Identify which cell holds the provided text, then report its [x, y] central coordinate. 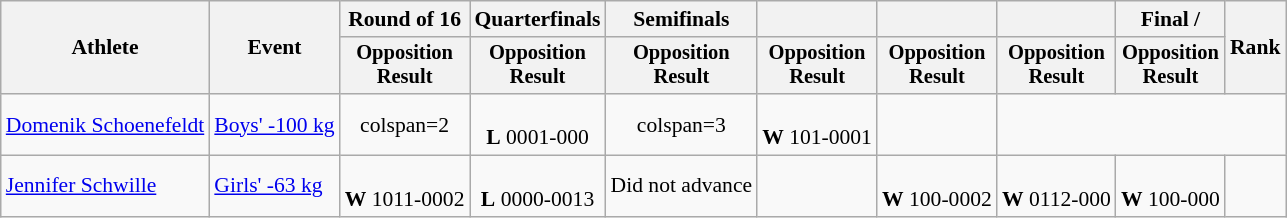
L 0000-0013 [538, 186]
L 0001-000 [538, 124]
W 1011-0002 [405, 186]
colspan=3 [682, 124]
Event [274, 48]
Athlete [106, 48]
Quarterfinals [538, 19]
W 100-0002 [937, 186]
Round of 16 [405, 19]
Boys' -100 kg [274, 124]
W 101-0001 [817, 124]
Domenik Schoenefeldt [106, 124]
Final / [1170, 19]
Jennifer Schwille [106, 186]
W 100-000 [1170, 186]
Did not advance [682, 186]
Rank [1256, 48]
W 0112-000 [1056, 186]
colspan=2 [405, 124]
Semifinals [682, 19]
Girls' -63 kg [274, 186]
